Return [X, Y] of the center of cell containing provided text 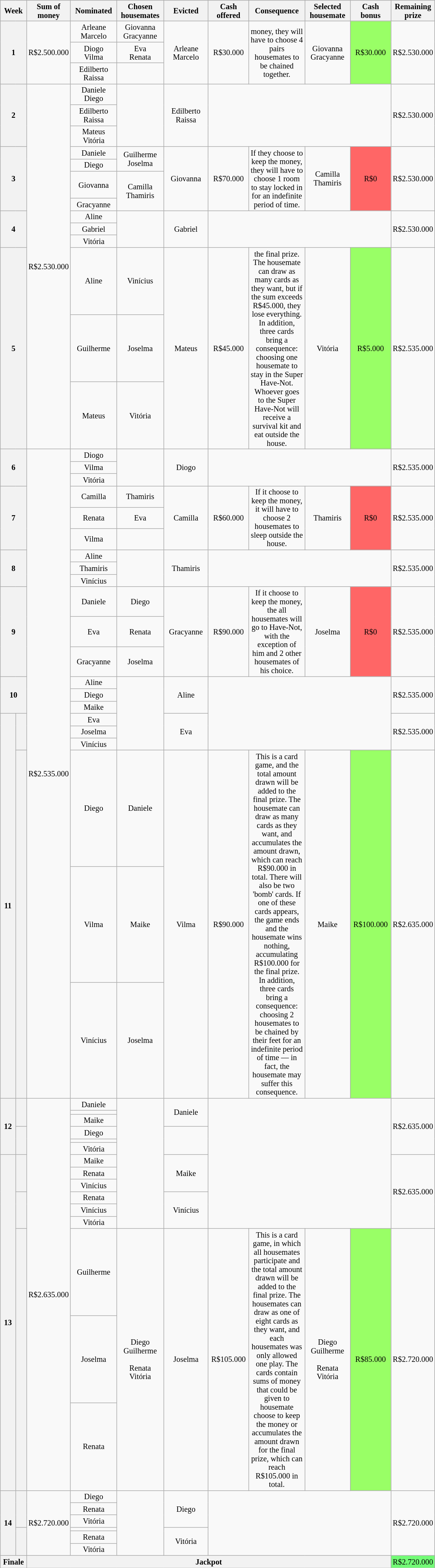
10 [14, 695]
Consequence [277, 11]
6 [14, 467]
Selected housemate [327, 11]
Cash bonus [370, 11]
Chosen housemates [140, 11]
If they choose to keep the money, they will have to choose 1 room to stay locked in for an indefinite period of time. [277, 178]
Jackpot [209, 1561]
R$100.000 [370, 924]
DanieleDiego [93, 94]
R$2.500.000 [48, 52]
If it choose to keep the money, it will have to choose 2 housemates to sleep outside the house. [277, 518]
Finale [14, 1561]
Remaining prize [413, 11]
DiogoVilma [93, 53]
money, they will have to choose 4 pairs housemates to be chained together. [277, 52]
1 [14, 52]
Cash offered [228, 11]
R$70.000 [228, 178]
R$45.000 [228, 348]
Week [14, 11]
GuilhermeJoselma [140, 159]
11 [8, 906]
8 [14, 568]
9 [14, 632]
R$105.000 [228, 1359]
Nominated [93, 11]
14 [8, 1523]
Sum of money [48, 11]
MateusVitória [93, 136]
12 [8, 1126]
7 [14, 518]
R$60.000 [228, 518]
Evicted [186, 11]
R$85.000 [370, 1359]
3 [14, 178]
If it choose to keep the money, the all housemates will go to Have-Not, with the exception of him and 2 other housemates of his choice. [277, 632]
R$5.000 [370, 348]
4 [14, 229]
2 [14, 115]
13 [8, 1322]
EvaRenata [140, 53]
5 [14, 348]
